Extract the [x, y] coordinate from the center of the cell holding the provided text.  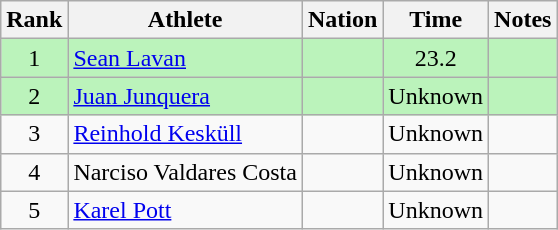
Sean Lavan [186, 58]
1 [34, 58]
Narciso Valdares Costa [186, 172]
Reinhold Kesküll [186, 134]
Time [436, 20]
Karel Pott [186, 210]
3 [34, 134]
Notes [523, 20]
4 [34, 172]
23.2 [436, 58]
Rank [34, 20]
Nation [342, 20]
Athlete [186, 20]
5 [34, 210]
Juan Junquera [186, 96]
2 [34, 96]
